Pinpoint the cell where the given text exists, returning its [x, y] midpoint coordinate. 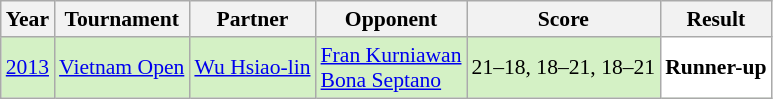
Runner-up [716, 68]
Fran Kurniawan Bona Septano [392, 68]
Result [716, 19]
Partner [252, 19]
2013 [28, 68]
21–18, 18–21, 18–21 [564, 68]
Score [564, 19]
Vietnam Open [122, 68]
Year [28, 19]
Tournament [122, 19]
Wu Hsiao-lin [252, 68]
Opponent [392, 19]
